Determine the (x, y) coordinate at the center of the cell enclosing the given text.  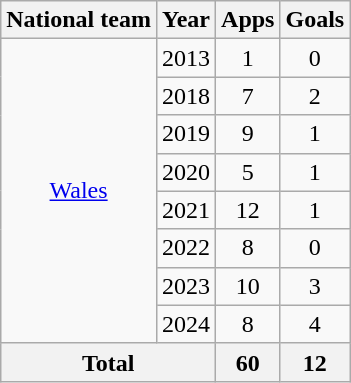
2019 (186, 134)
2022 (186, 248)
Wales (79, 191)
5 (248, 172)
Apps (248, 20)
10 (248, 286)
60 (248, 362)
2023 (186, 286)
2018 (186, 96)
2 (315, 96)
9 (248, 134)
Year (186, 20)
2013 (186, 58)
3 (315, 286)
2021 (186, 210)
National team (79, 20)
2020 (186, 172)
7 (248, 96)
2024 (186, 324)
4 (315, 324)
Goals (315, 20)
Total (108, 362)
